Determine the (X, Y) coordinate at the center of the cell enclosing the given text.  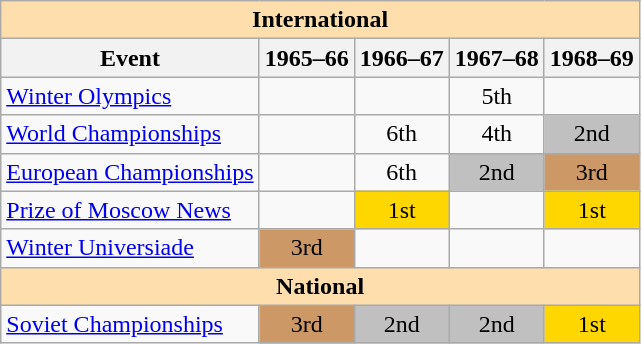
1968–69 (592, 58)
1967–68 (496, 58)
European Championships (130, 172)
Soviet Championships (130, 324)
Winter Olympics (130, 96)
Event (130, 58)
World Championships (130, 134)
5th (496, 96)
1965–66 (306, 58)
Winter Universiade (130, 248)
4th (496, 134)
International (320, 20)
Prize of Moscow News (130, 210)
National (320, 286)
1966–67 (402, 58)
